Identify which cell holds the provided text, then report its [x, y] central coordinate. 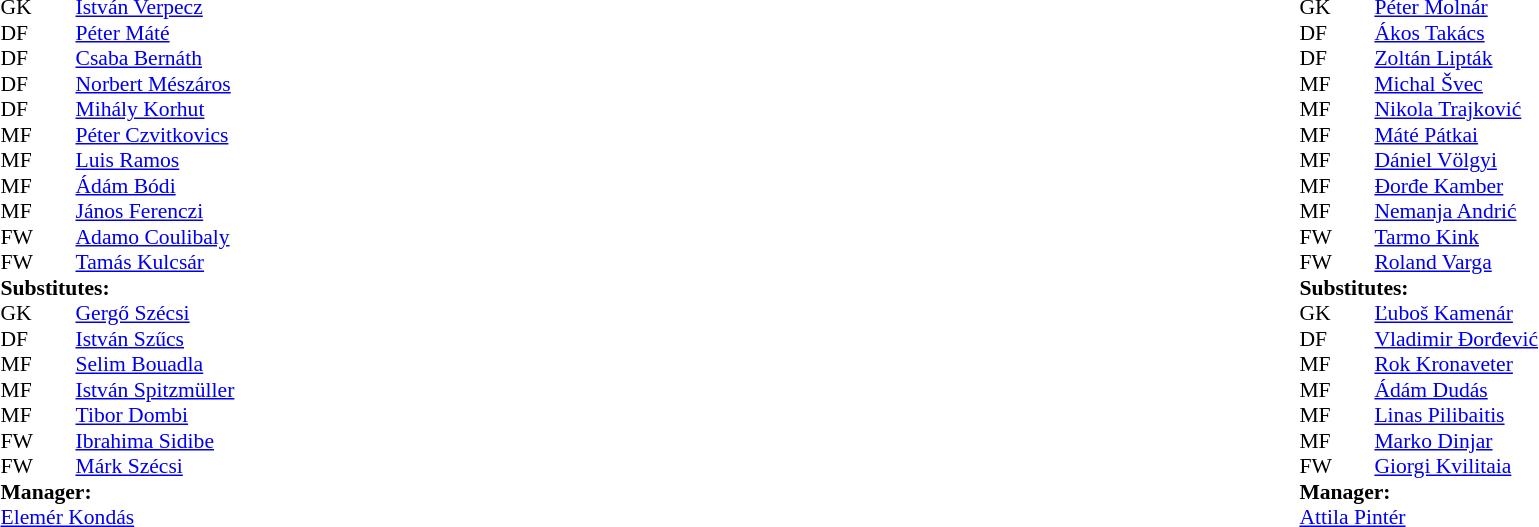
Péter Czvitkovics [156, 135]
Norbert Mészáros [156, 84]
Roland Varga [1456, 263]
Ľuboš Kamenár [1456, 313]
Luis Ramos [156, 161]
Péter Máté [156, 33]
Ibrahima Sidibe [156, 441]
Máté Pátkai [1456, 135]
Giorgi Kvilitaia [1456, 467]
Đorđe Kamber [1456, 186]
Linas Pilibaitis [1456, 415]
Tarmo Kink [1456, 237]
István Spitzmüller [156, 390]
Tamás Kulcsár [156, 263]
Dániel Völgyi [1456, 161]
Selim Bouadla [156, 365]
Ákos Takács [1456, 33]
Nikola Trajković [1456, 109]
Adamo Coulibaly [156, 237]
Mihály Korhut [156, 109]
Gergő Szécsi [156, 313]
Vladimir Đorđević [1456, 339]
János Ferenczi [156, 211]
Tibor Dombi [156, 415]
Nemanja Andrić [1456, 211]
Márk Szécsi [156, 467]
Ádám Dudás [1456, 390]
Marko Dinjar [1456, 441]
István Szűcs [156, 339]
Ádám Bódi [156, 186]
Zoltán Lipták [1456, 59]
Michal Švec [1456, 84]
Rok Kronaveter [1456, 365]
Csaba Bernáth [156, 59]
